Extract the [x, y] coordinate from the center of the cell holding the provided text.  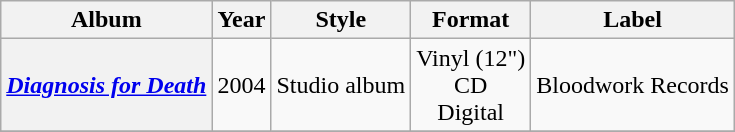
2004 [242, 85]
Style [341, 20]
Vinyl (12") CD Digital [471, 85]
Format [471, 20]
Album [106, 20]
Studio album [341, 85]
Label [633, 20]
Year [242, 20]
Diagnosis for Death [106, 85]
Bloodwork Records [633, 85]
